Return the (x, y) coordinate for the center point of the cell that contains the specified text.  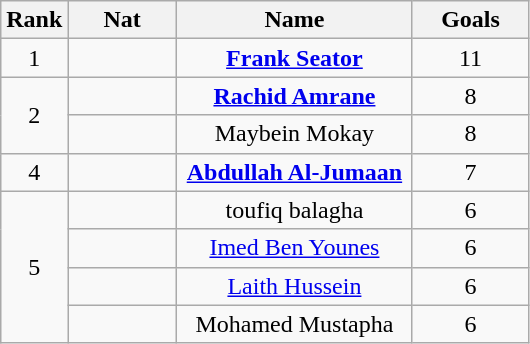
toufiq balagha (294, 210)
Nat (122, 20)
Laith Hussein (294, 286)
4 (34, 172)
Maybein Mokay (294, 134)
Rachid Amrane (294, 96)
7 (470, 172)
Mohamed Mustapha (294, 324)
Name (294, 20)
Abdullah Al-Jumaan (294, 172)
5 (34, 267)
1 (34, 58)
Imed Ben Younes (294, 248)
Rank (34, 20)
Goals (470, 20)
11 (470, 58)
Frank Seator (294, 58)
2 (34, 115)
